Find where the given text appears and provide that cell's center as [x, y] coordinate. 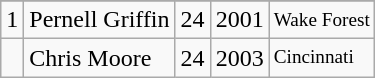
Pernell Griffin [100, 20]
Chris Moore [100, 58]
Wake Forest [322, 20]
2001 [240, 20]
1 [12, 20]
2003 [240, 58]
Cincinnati [322, 58]
